Capture the cell that displays the provided text and extract its (x, y) central coordinate. 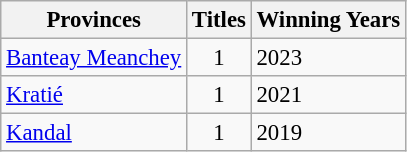
2019 (328, 133)
Banteay Meanchey (94, 58)
Kandal (94, 133)
2023 (328, 58)
Titles (220, 20)
Winning Years (328, 20)
2021 (328, 95)
Provinces (94, 20)
Kratié (94, 95)
